Search for the cell housing the specified text and yield its [X, Y] center coordinate. 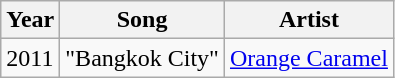
2011 [30, 58]
Orange Caramel [308, 58]
"Bangkok City" [142, 58]
Artist [308, 20]
Song [142, 20]
Year [30, 20]
